Return (x, y) of the center of cell containing provided text 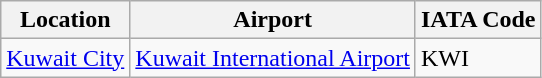
Location (66, 20)
KWI (478, 58)
Airport (273, 20)
Kuwait City (66, 58)
IATA Code (478, 20)
Kuwait International Airport (273, 58)
